Find where the given text appears and provide that cell's center as [x, y] coordinate. 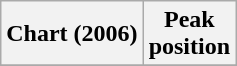
Peakposition [189, 34]
Chart (2006) [72, 34]
